From the cell containing the given text, extract its center point as [x, y] coordinate. 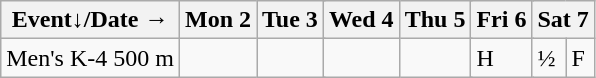
Wed 4 [361, 20]
Fri 6 [502, 20]
Event↓/Date → [90, 20]
Sat 7 [563, 20]
Men's K-4 500 m [90, 58]
Thu 5 [435, 20]
Mon 2 [218, 20]
½ [549, 58]
H [502, 58]
Tue 3 [290, 20]
F [580, 58]
